Capture the cell that displays the provided text and extract its [x, y] central coordinate. 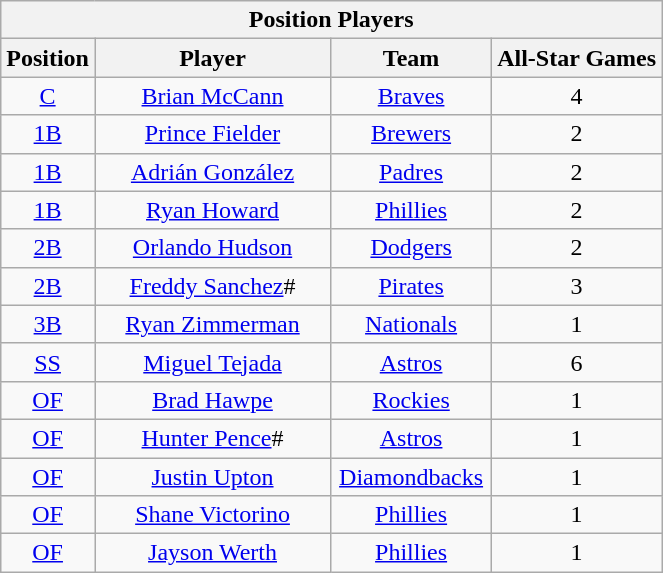
Brewers [412, 134]
SS [48, 362]
Hunter Pence# [212, 438]
Brian McCann [212, 96]
Player [212, 58]
Ryan Zimmerman [212, 324]
Prince Fielder [212, 134]
C [48, 96]
Shane Victorino [212, 515]
Adrián González [212, 172]
Freddy Sanchez# [212, 286]
Dodgers [412, 248]
Brad Hawpe [212, 400]
Miguel Tejada [212, 362]
Orlando Hudson [212, 248]
6 [577, 362]
All-Star Games [577, 58]
Diamondbacks [412, 477]
Rockies [412, 400]
3B [48, 324]
Padres [412, 172]
Ryan Howard [212, 210]
4 [577, 96]
Position [48, 58]
Justin Upton [212, 477]
Position Players [332, 20]
Team [412, 58]
Pirates [412, 286]
Nationals [412, 324]
3 [577, 286]
Braves [412, 96]
Jayson Werth [212, 553]
